Extract the [X, Y] coordinate from the center of the cell holding the provided text.  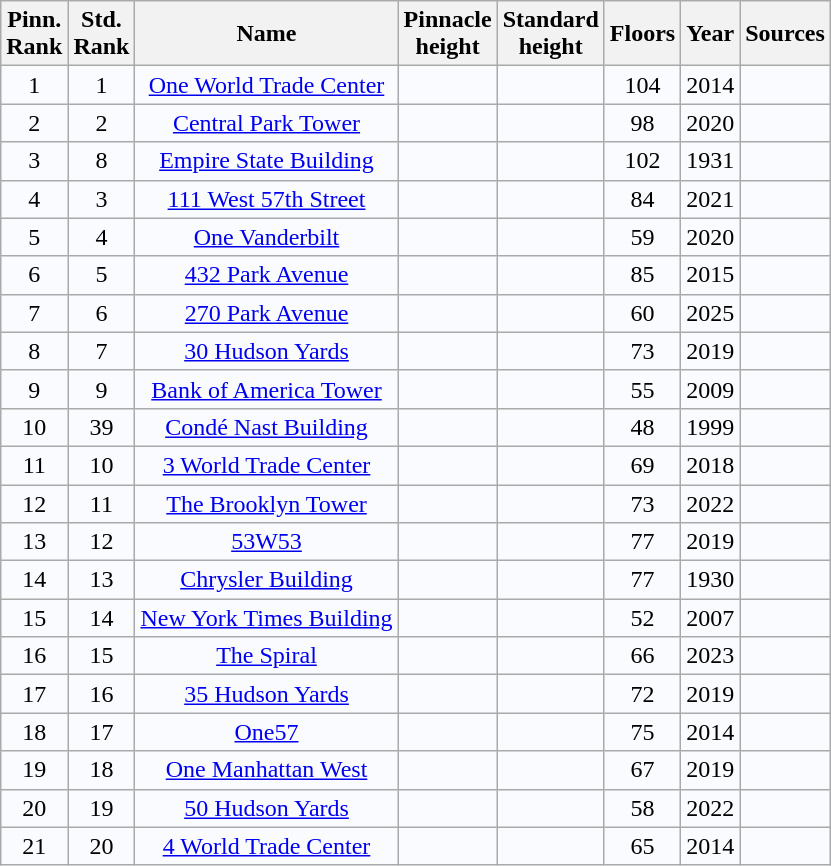
1931 [710, 161]
Std. Rank [102, 34]
69 [642, 465]
59 [642, 237]
Standard height [550, 34]
Pinn. Rank [34, 34]
58 [642, 808]
72 [642, 694]
50 Hudson Yards [266, 808]
432 Park Avenue [266, 275]
270 Park Avenue [266, 313]
2009 [710, 389]
2025 [710, 313]
Floors [642, 34]
102 [642, 161]
85 [642, 275]
48 [642, 427]
30 Hudson Yards [266, 351]
1999 [710, 427]
Name [266, 34]
Year [710, 34]
Bank of America Tower [266, 389]
2021 [710, 199]
2015 [710, 275]
Condé Nast Building [266, 427]
1930 [710, 580]
39 [102, 427]
21 [34, 846]
2023 [710, 656]
55 [642, 389]
65 [642, 846]
67 [642, 770]
53W53 [266, 542]
The Brooklyn Tower [266, 503]
111 West 57th Street [266, 199]
Pinnacle height [448, 34]
60 [642, 313]
One Manhattan West [266, 770]
New York Times Building [266, 618]
66 [642, 656]
104 [642, 85]
3 World Trade Center [266, 465]
Central Park Tower [266, 123]
One World Trade Center [266, 85]
One Vanderbilt [266, 237]
Sources [786, 34]
One57 [266, 732]
35 Hudson Yards [266, 694]
2007 [710, 618]
52 [642, 618]
2018 [710, 465]
98 [642, 123]
4 World Trade Center [266, 846]
Empire State Building [266, 161]
75 [642, 732]
Chrysler Building [266, 580]
84 [642, 199]
The Spiral [266, 656]
